Scan for the cell matching the given text and deliver its (x, y) coordinate at center. 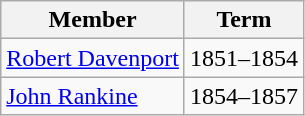
Robert Davenport (93, 58)
1854–1857 (244, 96)
1851–1854 (244, 58)
John Rankine (93, 96)
Term (244, 20)
Member (93, 20)
